For the text-containing cell, return its midpoint in [x, y] coordinate format. 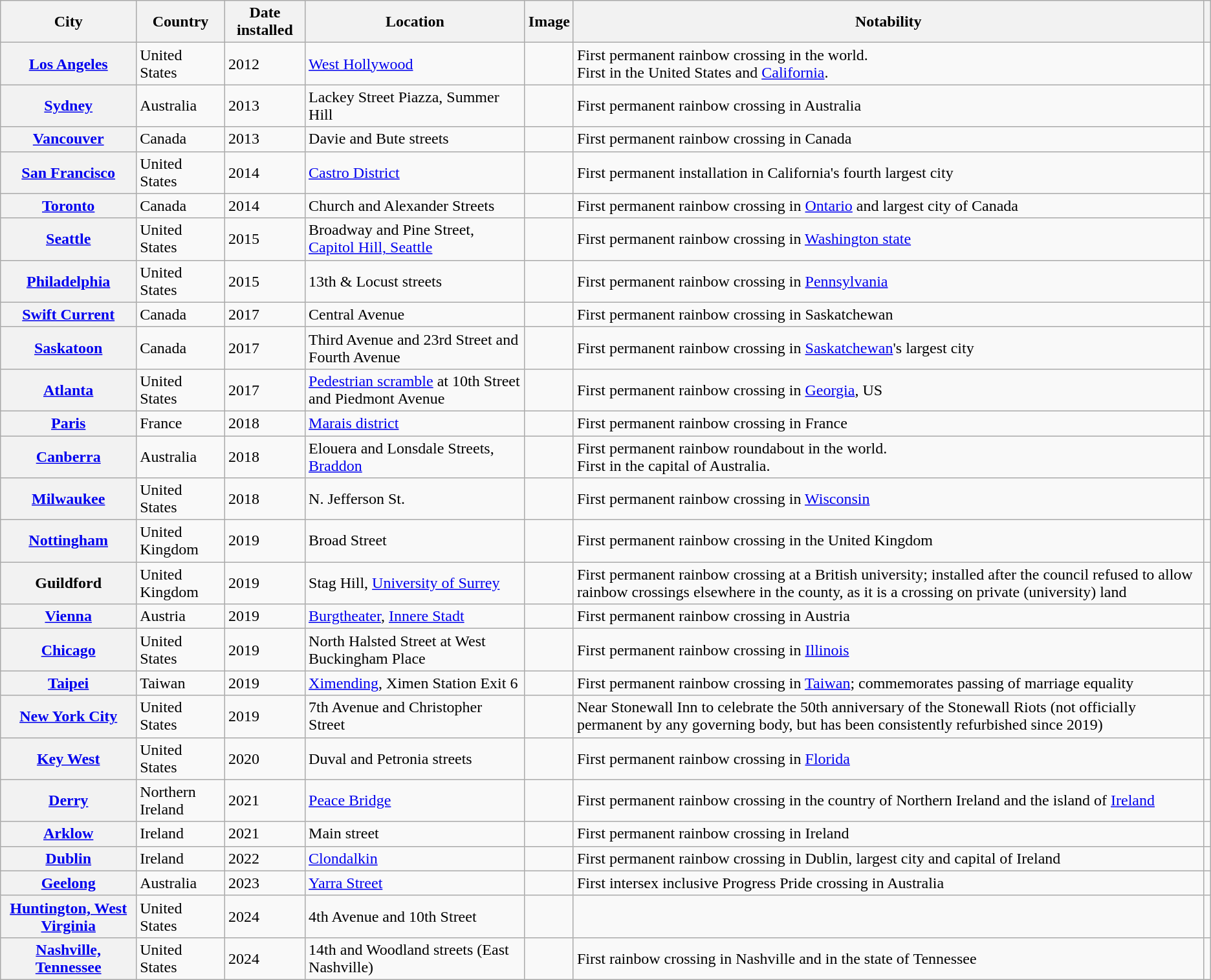
Canberra [69, 457]
First permanent rainbow crossing in the country of Northern Ireland and the island of Ireland [888, 801]
First rainbow crossing in Nashville and in the state of Tennessee [888, 959]
Atlanta [69, 389]
First permanent rainbow crossing in Washington state [888, 239]
First permanent rainbow crossing in the United Kingdom [888, 541]
First permanent rainbow crossing in the world.First in the United States and California. [888, 63]
North Halsted Street at West Buckingham Place [415, 649]
Northern Ireland [181, 801]
Broadway and Pine Street, Capitol Hill, Seattle [415, 239]
Taiwan [181, 683]
First permanent rainbow crossing in Georgia, US [888, 389]
First permanent rainbow crossing in Ontario and largest city of Canada [888, 206]
4th Avenue and 10th Street [415, 916]
First intersex inclusive Progress Pride crossing in Australia [888, 883]
Central Avenue [415, 314]
Broad Street [415, 541]
Peace Bridge [415, 801]
Paris [69, 423]
Sydney [69, 106]
Geelong [69, 883]
Chicago [69, 649]
First permanent rainbow crossing in Austria [888, 616]
Davie and Bute streets [415, 139]
Milwaukee [69, 499]
Date installed [265, 22]
Toronto [69, 206]
2023 [265, 883]
First permanent rainbow crossing in Illinois [888, 649]
Stag Hill, University of Surrey [415, 583]
Yarra Street [415, 883]
First permanent rainbow roundabout in the world.First in the capital of Australia. [888, 457]
Huntington, West Virginia [69, 916]
Philadelphia [69, 281]
Country [181, 22]
First permanent rainbow crossing in Saskatchewan's largest city [888, 348]
Ximending, Ximen Station Exit 6 [415, 683]
West Hollywood [415, 63]
First permanent rainbow crossing in Pennsylvania [888, 281]
New York City [69, 717]
Nottingham [69, 541]
Austria [181, 616]
First permanent rainbow crossing in Wisconsin [888, 499]
First permanent rainbow crossing in Saskatchewan [888, 314]
Elouera and Lonsdale Streets, Braddon [415, 457]
Clondalkin [415, 858]
2020 [265, 758]
Taipei [69, 683]
First permanent rainbow crossing in Florida [888, 758]
Marais district [415, 423]
Castro District [415, 172]
City [69, 22]
2012 [265, 63]
Arklow [69, 834]
Main street [415, 834]
First permanent rainbow crossing in France [888, 423]
First permanent rainbow crossing in Australia [888, 106]
Third Avenue and 23rd Street and Fourth Avenue [415, 348]
Duval and Petronia streets [415, 758]
13th & Locust streets [415, 281]
N. Jefferson St. [415, 499]
Key West [69, 758]
Seattle [69, 239]
First permanent installation in California's fourth largest city [888, 172]
Vienna [69, 616]
First permanent rainbow crossing in Dublin, largest city and capital of Ireland [888, 858]
First permanent rainbow crossing in Taiwan; commemorates passing of marriage equality [888, 683]
Guildford [69, 583]
Pedestrian scramble at 10th Street and Piedmont Avenue [415, 389]
Saskatoon [69, 348]
Burgtheater, Innere Stadt [415, 616]
France [181, 423]
Church and Alexander Streets [415, 206]
Los Angeles [69, 63]
San Francisco [69, 172]
First permanent rainbow crossing in Canada [888, 139]
Dublin [69, 858]
Lackey Street Piazza, Summer Hill [415, 106]
2022 [265, 858]
Nashville, Tennessee [69, 959]
Location [415, 22]
Notability [888, 22]
First permanent rainbow crossing in Ireland [888, 834]
Vancouver [69, 139]
14th and Woodland streets (East Nashville) [415, 959]
Image [549, 22]
Derry [69, 801]
Swift Current [69, 314]
7th Avenue and Christopher Street [415, 717]
